Pinpoint the cell where the given text exists, returning its [x, y] midpoint coordinate. 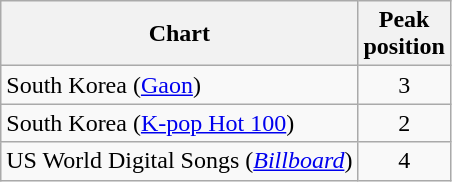
3 [404, 85]
4 [404, 161]
US World Digital Songs (Billboard) [180, 161]
Peakposition [404, 34]
South Korea (Gaon) [180, 85]
Chart [180, 34]
2 [404, 123]
South Korea (K-pop Hot 100) [180, 123]
